Pinpoint the cell where the given text exists, returning its [x, y] midpoint coordinate. 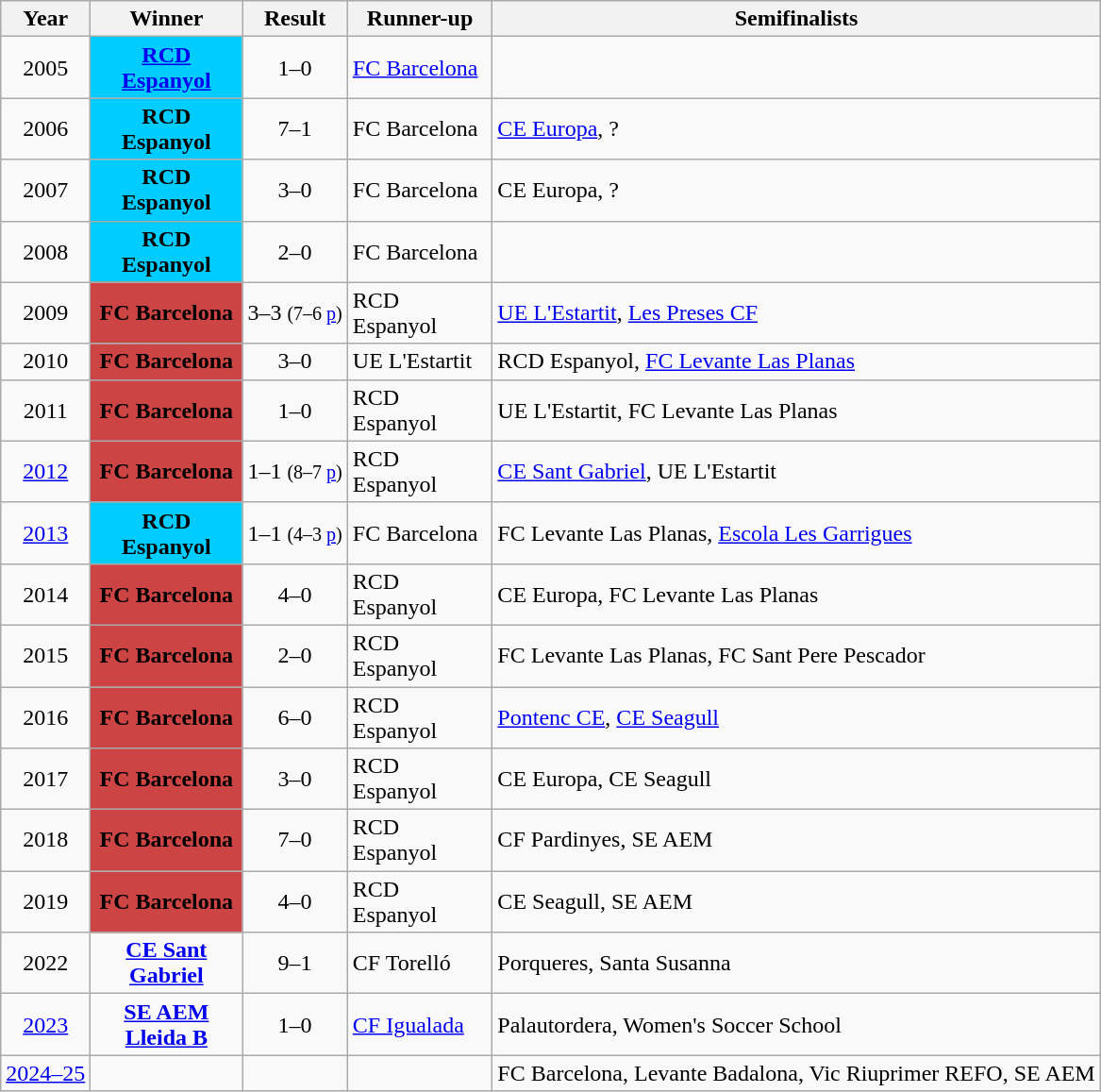
2016 [45, 717]
3–3 (7–6 p) [294, 313]
CF Torelló [420, 963]
2010 [45, 361]
CF Pardinyes, SE AEM [796, 840]
2005 [45, 68]
1–1 (8–7 p) [294, 472]
2009 [45, 313]
UE L'Estartit, FC Levante Las Planas [796, 410]
2013 [45, 532]
2006 [45, 128]
CF Igualada [420, 1025]
6–0 [294, 717]
SE AEM Lleida B [166, 1025]
9–1 [294, 963]
UE L'Estartit [420, 361]
2014 [45, 595]
CE Europa, FC Levante Las Planas [796, 595]
CE Sant Gabriel [166, 963]
FC Levante Las Planas, Escola Les Garrigues [796, 532]
Pontenc CE, CE Seagull [796, 717]
1–1 (4–3 p) [294, 532]
CE Seagull, SE AEM [796, 902]
Porqueres, Santa Susanna [796, 963]
CE Europa, CE Seagull [796, 780]
2007 [45, 191]
FC Barcelona, Levante Badalona, Vic Riuprimer REFO, SE AEM [796, 1073]
2008 [45, 251]
2015 [45, 655]
UE L'Estartit, Les Preses CF [796, 313]
Semifinalists [796, 19]
Winner [166, 19]
2023 [45, 1025]
2022 [45, 963]
2024–25 [45, 1073]
2012 [45, 472]
Palautordera, Women's Soccer School [796, 1025]
Runner-up [420, 19]
2017 [45, 780]
7–1 [294, 128]
7–0 [294, 840]
CE Sant Gabriel, UE L'Estartit [796, 472]
Result [294, 19]
FC Levante Las Planas, FC Sant Pere Pescador [796, 655]
RCD Espanyol, FC Levante Las Planas [796, 361]
2018 [45, 840]
2019 [45, 902]
2011 [45, 410]
Year [45, 19]
